Scan for the cell matching the given text and deliver its (x, y) coordinate at center. 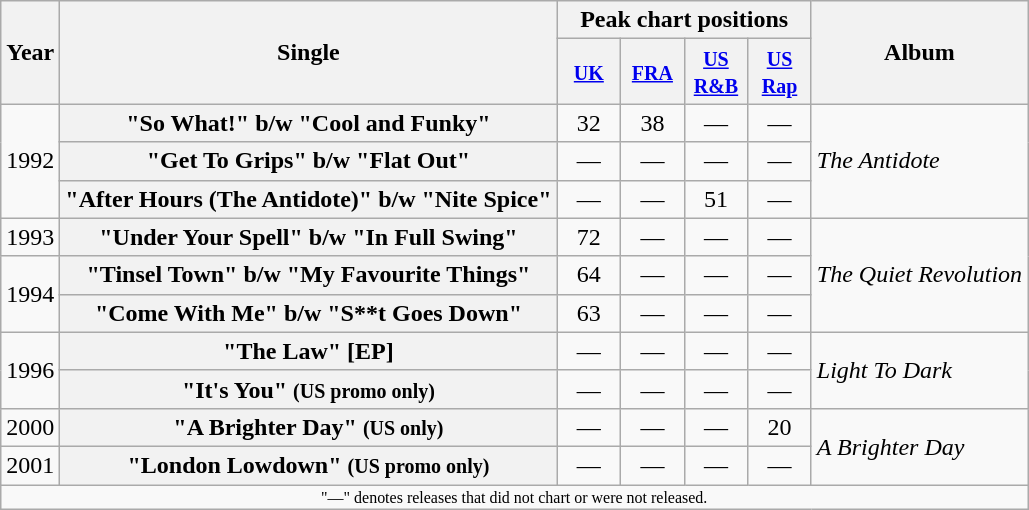
USR&B (716, 72)
72 (589, 237)
1992 (30, 161)
Peak chart positions (684, 20)
51 (716, 199)
1994 (30, 294)
63 (589, 313)
USRap (780, 72)
"London Lowdown" (US promo only) (308, 465)
Year (30, 52)
20 (780, 427)
"So What!" b/w "Cool and Funky" (308, 123)
"Under Your Spell" b/w "In Full Swing" (308, 237)
2000 (30, 427)
Album (919, 52)
"Come With Me" b/w "S**t Goes Down" (308, 313)
1996 (30, 370)
38 (653, 123)
"A Brighter Day" (US only) (308, 427)
UK (589, 72)
"It's You" (US promo only) (308, 389)
"Get To Grips" b/w "Flat Out" (308, 161)
"—" denotes releases that did not chart or were not released. (514, 496)
Single (308, 52)
"The Law" [EP] (308, 351)
2001 (30, 465)
1993 (30, 237)
The Antidote (919, 161)
A Brighter Day (919, 446)
64 (589, 275)
Light To Dark (919, 370)
FRA (653, 72)
"Tinsel Town" b/w "My Favourite Things" (308, 275)
"After Hours (The Antidote)" b/w "Nite Spice" (308, 199)
The Quiet Revolution (919, 275)
32 (589, 123)
